Return the (X, Y) coordinate for the center point of the cell that contains the specified text.  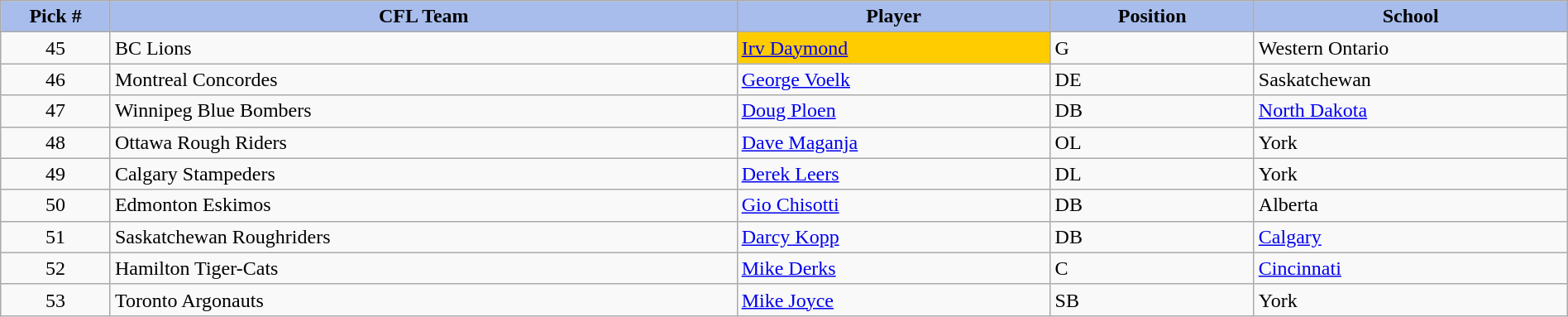
Mike Derks (893, 268)
47 (56, 111)
North Dakota (1411, 111)
Cincinnati (1411, 268)
Western Ontario (1411, 48)
51 (56, 237)
Darcy Kopp (893, 237)
Player (893, 17)
48 (56, 142)
BC Lions (423, 48)
C (1152, 268)
Pick # (56, 17)
Edmonton Eskimos (423, 205)
Hamilton Tiger-Cats (423, 268)
CFL Team (423, 17)
Gio Chisotti (893, 205)
49 (56, 174)
Saskatchewan (1411, 79)
50 (56, 205)
Alberta (1411, 205)
Doug Ploen (893, 111)
Saskatchewan Roughriders (423, 237)
45 (56, 48)
Irv Daymond (893, 48)
Calgary (1411, 237)
SB (1152, 300)
Montreal Concordes (423, 79)
Toronto Argonauts (423, 300)
Calgary Stampeders (423, 174)
Winnipeg Blue Bombers (423, 111)
53 (56, 300)
G (1152, 48)
DE (1152, 79)
52 (56, 268)
Mike Joyce (893, 300)
Position (1152, 17)
46 (56, 79)
Ottawa Rough Riders (423, 142)
School (1411, 17)
DL (1152, 174)
OL (1152, 142)
George Voelk (893, 79)
Dave Maganja (893, 142)
Derek Leers (893, 174)
